For the text-containing cell, return its midpoint in [X, Y] coordinate format. 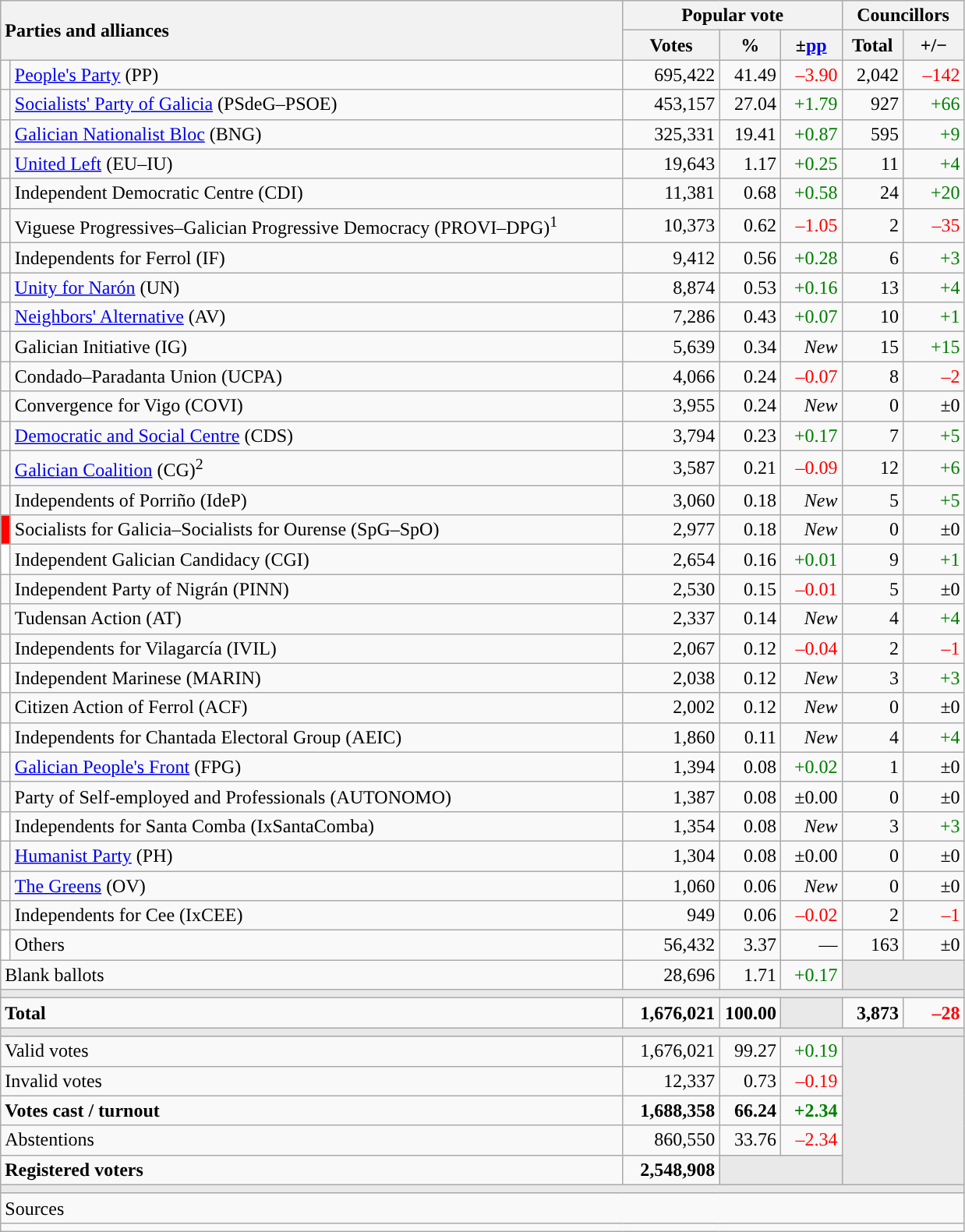
Popular vote [733, 16]
19.41 [750, 134]
Independent Party of Nigrán (PINN) [316, 589]
3,955 [671, 406]
+6 [934, 468]
+/− [934, 45]
+0.02 [811, 767]
Neighbors' Alternative (AV) [316, 317]
2,548,908 [671, 1170]
3,060 [671, 500]
0.68 [750, 193]
–0.07 [811, 376]
0.15 [750, 589]
Humanist Party (PH) [316, 856]
1,394 [671, 767]
+0.01 [811, 560]
Sources [483, 1208]
1,060 [671, 886]
Independents for Cee (IxCEE) [316, 916]
24 [873, 193]
Socialists for Galicia–Socialists for Ourense (SpG–SpO) [316, 530]
+0.25 [811, 164]
Registered voters [312, 1170]
10,373 [671, 226]
Galician People's Front (FPG) [316, 767]
0.62 [750, 226]
–0.04 [811, 648]
0.34 [750, 347]
1.17 [750, 164]
Votes [671, 45]
Socialists' Party of Galicia (PSdeG–PSOE) [316, 104]
5,639 [671, 347]
Independents for Vilagarcía (IVIL) [316, 648]
–142 [934, 75]
Councillors [903, 16]
927 [873, 104]
8 [873, 376]
0.73 [750, 1081]
Independents for Santa Comba (IxSantaComba) [316, 826]
Democratic and Social Centre (CDS) [316, 436]
Independents for Ferrol (IF) [316, 258]
Abstentions [312, 1140]
0.53 [750, 288]
+0.19 [811, 1051]
7 [873, 436]
+20 [934, 193]
325,331 [671, 134]
Convergence for Vigo (COVI) [316, 406]
–0.01 [811, 589]
Votes cast / turnout [312, 1110]
0.14 [750, 619]
1,354 [671, 826]
Independents for Chantada Electoral Group (AEIC) [316, 737]
Viguese Progressives–Galician Progressive Democracy (PROVI–DPG)1 [316, 226]
949 [671, 916]
Independent Marinese (MARIN) [316, 678]
2,654 [671, 560]
±pp [811, 45]
0.23 [750, 436]
56,432 [671, 945]
1,387 [671, 796]
–3.90 [811, 75]
Independent Democratic Centre (CDI) [316, 193]
+1.79 [811, 104]
11 [873, 164]
3,873 [873, 1013]
Valid votes [312, 1051]
–2.34 [811, 1140]
The Greens (OV) [316, 886]
Independents of Porriño (IdeP) [316, 500]
99.27 [750, 1051]
66.24 [750, 1110]
0.43 [750, 317]
Parties and alliances [312, 30]
Condado–Paradanta Union (UCPA) [316, 376]
0.16 [750, 560]
+9 [934, 134]
13 [873, 288]
Others [316, 945]
1,304 [671, 856]
695,422 [671, 75]
Unity for Narón (UN) [316, 288]
3,794 [671, 436]
+66 [934, 104]
Tudensan Action (AT) [316, 619]
10 [873, 317]
2,038 [671, 678]
2,977 [671, 530]
0.11 [750, 737]
–2 [934, 376]
28,696 [671, 975]
0.56 [750, 258]
Party of Self-employed and Professionals (AUTONOMO) [316, 796]
100.00 [750, 1013]
–1.05 [811, 226]
41.49 [750, 75]
9 [873, 560]
3.37 [750, 945]
8,874 [671, 288]
2,337 [671, 619]
19,643 [671, 164]
9,412 [671, 258]
0.21 [750, 468]
–0.09 [811, 468]
+2.34 [811, 1110]
1 [873, 767]
–0.02 [811, 916]
Independent Galician Candidacy (CGI) [316, 560]
–0.19 [811, 1081]
Galician Coalition (CG)2 [316, 468]
1,860 [671, 737]
2,002 [671, 708]
+0.28 [811, 258]
2,042 [873, 75]
1,688,358 [671, 1110]
–28 [934, 1013]
% [750, 45]
Citizen Action of Ferrol (ACF) [316, 708]
27.04 [750, 104]
+0.87 [811, 134]
+15 [934, 347]
— [811, 945]
+0.07 [811, 317]
Blank ballots [312, 975]
2,067 [671, 648]
1.71 [750, 975]
–35 [934, 226]
860,550 [671, 1140]
12,337 [671, 1081]
6 [873, 258]
163 [873, 945]
Galician Initiative (IG) [316, 347]
4,066 [671, 376]
453,157 [671, 104]
Invalid votes [312, 1081]
12 [873, 468]
11,381 [671, 193]
33.76 [750, 1140]
3,587 [671, 468]
15 [873, 347]
595 [873, 134]
United Left (EU–IU) [316, 164]
7,286 [671, 317]
2,530 [671, 589]
+0.16 [811, 288]
+0.58 [811, 193]
People's Party (PP) [316, 75]
Galician Nationalist Bloc (BNG) [316, 134]
